Capture the cell that displays the provided text and extract its [X, Y] central coordinate. 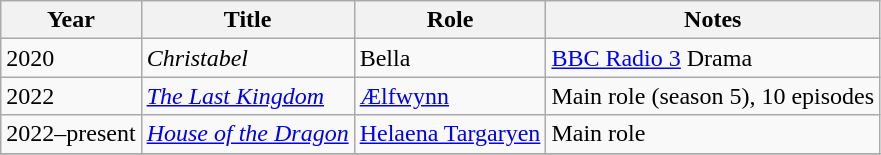
Year [71, 20]
BBC Radio 3 Drama [713, 58]
Helaena Targaryen [450, 134]
Title [248, 20]
Main role [713, 134]
Main role (season 5), 10 episodes [713, 96]
House of the Dragon [248, 134]
Christabel [248, 58]
2022 [71, 96]
Notes [713, 20]
2020 [71, 58]
2022–present [71, 134]
Ælfwynn [450, 96]
Bella [450, 58]
The Last Kingdom [248, 96]
Role [450, 20]
